Return the [x, y] coordinate for the center point of the cell that contains the specified text.  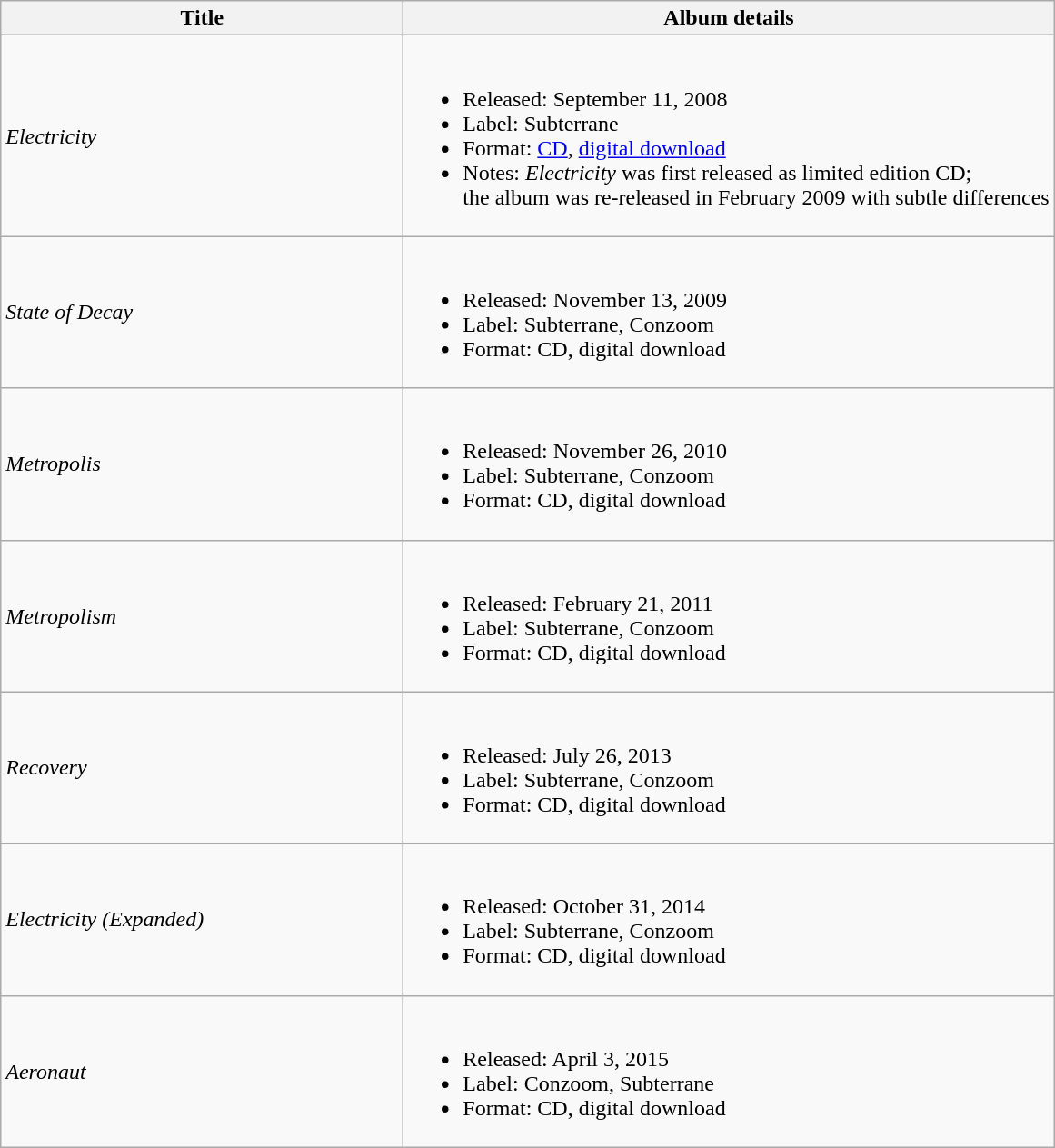
Electricity [202, 136]
Aeronaut [202, 1071]
Title [202, 18]
Metropolism [202, 616]
Electricity (Expanded) [202, 920]
Released: July 26, 2013Label: Subterrane, ConzoomFormat: CD, digital download [729, 767]
Released: April 3, 2015Label: Conzoom, SubterraneFormat: CD, digital download [729, 1071]
Recovery [202, 767]
Released: October 31, 2014Label: Subterrane, ConzoomFormat: CD, digital download [729, 920]
Metropolis [202, 464]
Released: February 21, 2011Label: Subterrane, ConzoomFormat: CD, digital download [729, 616]
Released: November 26, 2010Label: Subterrane, ConzoomFormat: CD, digital download [729, 464]
Released: November 13, 2009Label: Subterrane, ConzoomFormat: CD, digital download [729, 313]
Album details [729, 18]
State of Decay [202, 313]
